Return the [X, Y] coordinate for the center point of the cell that contains the specified text.  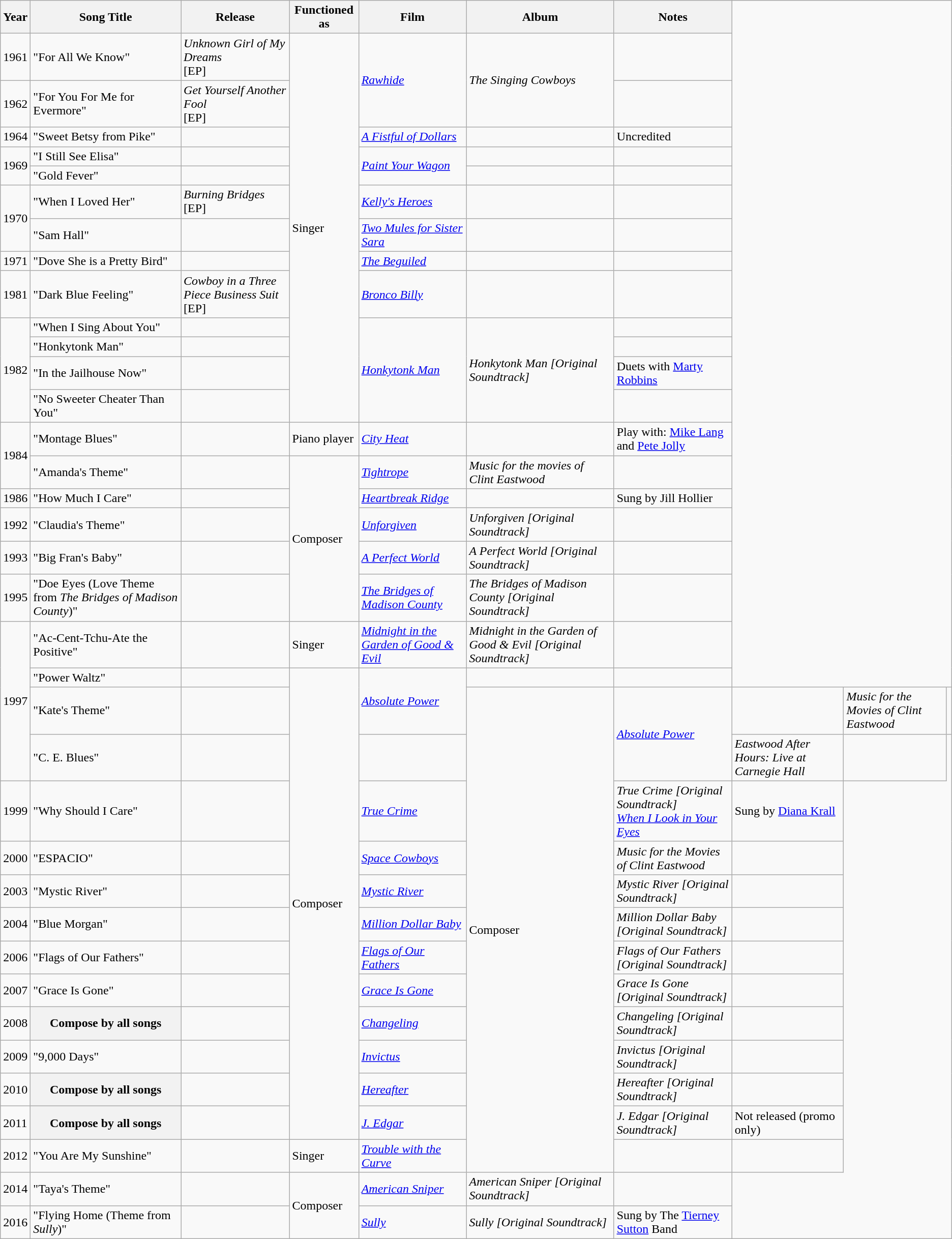
"Sweet Betsy from Pike" [106, 137]
Sung by Jill Hollier [673, 498]
J. Edgar [Original Soundtrack] [673, 1123]
Unknown Girl of My Dreams[EP] [235, 57]
"Big Fran's Baby" [106, 557]
Tightrope [412, 472]
Music for the movies of Clint Eastwood [540, 472]
1969 [15, 166]
"Doe Eyes (Love Theme from The Bridges of Madison County)" [106, 598]
1971 [15, 261]
2016 [15, 1222]
Space Cowboys [412, 858]
"When I Loved Her" [106, 201]
Get Yourself Another Fool[EP] [235, 104]
Duets with Marty Robbins [673, 372]
2010 [15, 1089]
Hereafter [Original Soundtrack] [673, 1089]
Honkytonk Man [Original Soundtrack] [540, 370]
2004 [15, 924]
"Grace Is Gone" [106, 991]
"Why Should I Care" [106, 811]
"Flying Home (Theme from Sully)" [106, 1222]
"You Are My Sunshine" [106, 1156]
Invictus [Original Soundtrack] [673, 1057]
Rawhide [412, 80]
The Singing Cowboys [540, 80]
Paint Your Wagon [412, 166]
1995 [15, 598]
Flags of Our Fathers [Original Soundtrack] [673, 957]
The Bridges of Madison County [412, 598]
1970 [15, 218]
J. Edgar [412, 1123]
"Blue Morgan" [106, 924]
"Power Waltz" [106, 677]
Sully [412, 1222]
"Taya's Theme" [106, 1189]
2007 [15, 991]
Eastwood After Hours: Live at Carnegie Hall [788, 757]
Piano player [324, 439]
True Crime [Original Soundtrack]When I Look in Your Eyes [673, 811]
"Dove She is a Pretty Bird" [106, 261]
"When I Sing About You" [106, 327]
Midnight in the Garden of Good & Evil [412, 644]
"Gold Fever" [106, 175]
1982 [15, 370]
1993 [15, 557]
The Bridges of Madison County [Original Soundtrack] [540, 598]
"Flags of Our Fathers" [106, 957]
"For You For Me for Evermore" [106, 104]
1986 [15, 498]
A Fistful of Dollars [412, 137]
Functioned as [324, 17]
Kelly's Heroes [412, 201]
City Heat [412, 439]
1961 [15, 57]
Sung by Diana Krall [788, 811]
2008 [15, 1023]
Sully [Original Soundtrack] [540, 1222]
2009 [15, 1057]
"How Much I Care" [106, 498]
Changeling [412, 1023]
2011 [15, 1123]
Not released (promo only) [788, 1123]
A Perfect World [Original Soundtrack] [540, 557]
"No Sweeter Cheater Than You" [106, 406]
American Sniper [Original Soundtrack] [540, 1189]
Bronco Billy [412, 294]
2003 [15, 891]
"Mystic River" [106, 891]
Sung by The Tierney Sutton Band [673, 1222]
Notes [673, 17]
"Claudia's Theme" [106, 525]
Two Mules for Sister Sara [412, 235]
Grace Is Gone [412, 991]
"Honkytonk Man" [106, 346]
Play with: Mike Lang and Pete Jolly [673, 439]
Unforgiven [Original Soundtrack] [540, 525]
Grace Is Gone [Original Soundtrack] [673, 991]
Trouble with the Curve [412, 1156]
"Montage Blues" [106, 439]
Album [540, 17]
Million Dollar Baby [412, 924]
Release [235, 17]
Mystic River [Original Soundtrack] [673, 891]
True Crime [412, 811]
Film [412, 17]
"Dark Blue Feeling" [106, 294]
"Kate's Theme" [106, 711]
American Sniper [412, 1189]
Midnight in the Garden of Good & Evil [Original Soundtrack] [540, 644]
"For All We Know" [106, 57]
Hereafter [412, 1089]
"Amanda's Theme" [106, 472]
1984 [15, 456]
"In the Jailhouse Now" [106, 372]
Flags of Our Fathers [412, 957]
Heartbreak Ridge [412, 498]
1964 [15, 137]
1962 [15, 104]
"9,000 Days" [106, 1057]
1992 [15, 525]
2012 [15, 1156]
"Sam Hall" [106, 235]
"I Still See Elisa" [106, 156]
Song Title [106, 17]
"ESPACIO" [106, 858]
1981 [15, 294]
1999 [15, 811]
The Beguiled [412, 261]
"Ac-Cent-Tchu-Ate the Positive" [106, 644]
Cowboy in a Three Piece Business Suit [EP] [235, 294]
Changeling [Original Soundtrack] [673, 1023]
Burning Bridges[EP] [235, 201]
Year [15, 17]
Million Dollar Baby [Original Soundtrack] [673, 924]
1997 [15, 701]
A Perfect World [412, 557]
2000 [15, 858]
Unforgiven [412, 525]
Mystic River [412, 891]
Uncredited [673, 137]
2014 [15, 1189]
Honkytonk Man [412, 370]
2006 [15, 957]
"C. E. Blues" [106, 757]
Invictus [412, 1057]
